Identify which cell holds the provided text, then report its [X, Y] central coordinate. 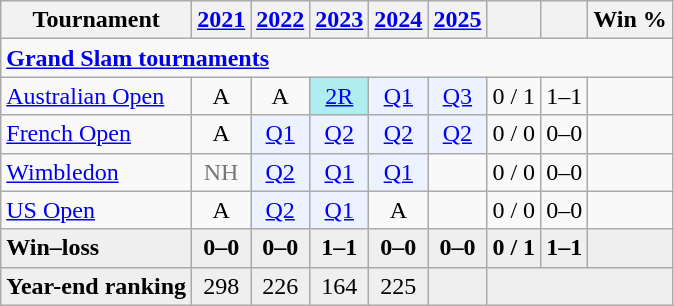
2022 [280, 20]
2R [340, 96]
2025 [458, 20]
2024 [398, 20]
225 [398, 286]
Win–loss [96, 248]
Grand Slam tournaments [337, 58]
Wimbledon [96, 172]
US Open [96, 210]
Year-end ranking [96, 286]
Q3 [458, 96]
2021 [222, 20]
2023 [340, 20]
NH [222, 172]
298 [222, 286]
Win % [630, 20]
French Open [96, 134]
226 [280, 286]
164 [340, 286]
Australian Open [96, 96]
Tournament [96, 20]
